Pinpoint the cell where the given text exists, returning its [X, Y] midpoint coordinate. 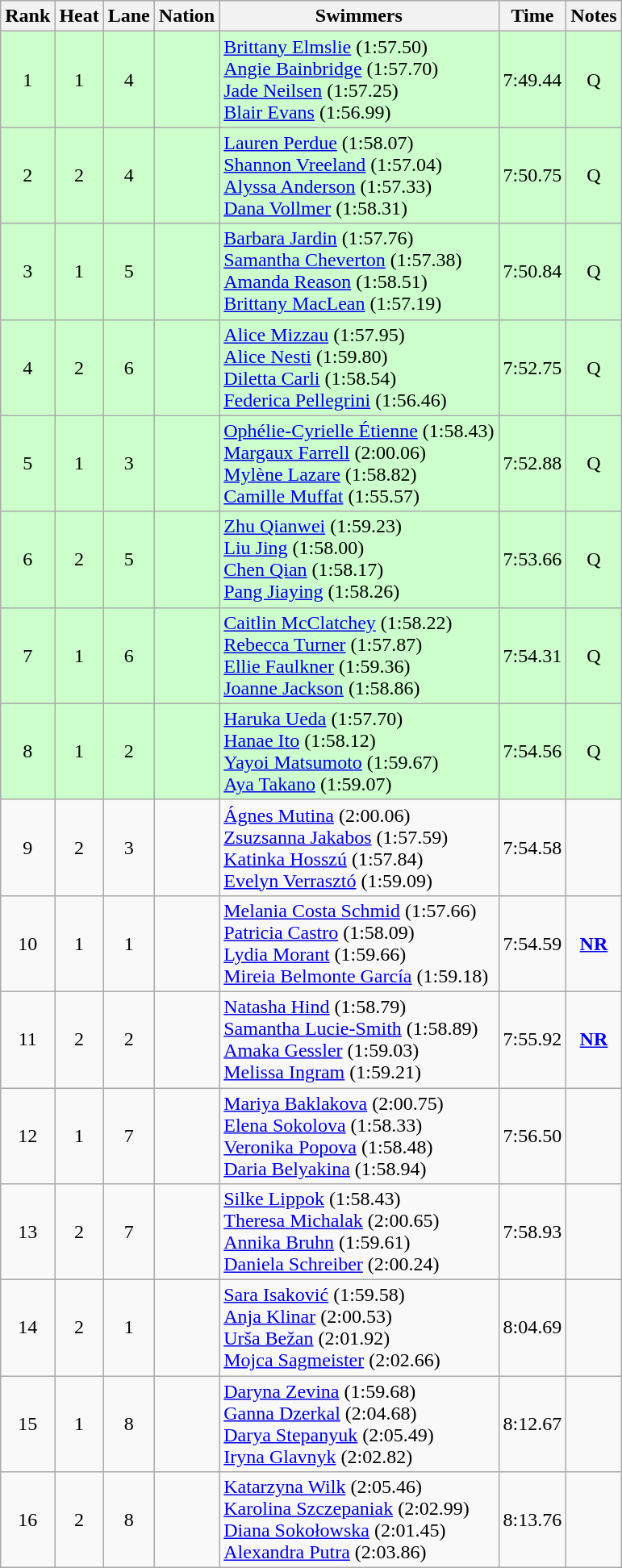
Sara Isaković (1:59.58) Anja Klinar (2:00.53) Urša Bežan (2:01.92) Mojca Sagmeister (2:02.66) [359, 1328]
Swimmers [359, 16]
8:12.67 [532, 1424]
9 [27, 847]
Rank [27, 16]
Ágnes Mutina (2:00.06) Zsuzsanna Jakabos (1:57.59)Katinka Hosszú (1:57.84) Evelyn Verrasztó (1:59.09) [359, 847]
7:58.93 [532, 1232]
7:54.31 [532, 655]
13 [27, 1232]
8:13.76 [532, 1520]
Natasha Hind (1:58.79) Samantha Lucie-Smith (1:58.89) Amaka Gessler (1:59.03) Melissa Ingram (1:59.21) [359, 1039]
7:50.75 [532, 176]
Lane [129, 16]
7:49.44 [532, 79]
Silke Lippok (1:58.43) Theresa Michalak (2:00.65) Annika Bruhn (1:59.61) Daniela Schreiber (2:00.24) [359, 1232]
Zhu Qianwei (1:59.23) Liu Jing (1:58.00) Chen Qian (1:58.17) Pang Jiaying (1:58.26) [359, 560]
Ophélie-Cyrielle Étienne (1:58.43) Margaux Farrell (2:00.06) Mylène Lazare (1:58.82) Camille Muffat (1:55.57) [359, 463]
Caitlin McClatchey (1:58.22) Rebecca Turner (1:57.87) Ellie Faulkner (1:59.36) Joanne Jackson (1:58.86) [359, 655]
7:54.58 [532, 847]
7:50.84 [532, 271]
Barbara Jardin (1:57.76) Samantha Cheverton (1:57.38) Amanda Reason (1:58.51) Brittany MacLean (1:57.19) [359, 271]
Nation [186, 16]
16 [27, 1520]
7:54.56 [532, 752]
Brittany Elmslie (1:57.50) Angie Bainbridge (1:57.70) Jade Neilsen (1:57.25) Blair Evans (1:56.99) [359, 79]
Alice Mizzau (1:57.95) Alice Nesti (1:59.80) Diletta Carli (1:58.54) Federica Pellegrini (1:56.46) [359, 368]
7:52.75 [532, 368]
7:54.59 [532, 944]
14 [27, 1328]
Mariya Baklakova (2:00.75) Elena Sokolova (1:58.33) Veronika Popova (1:58.48) Daria Belyakina (1:58.94) [359, 1136]
15 [27, 1424]
10 [27, 944]
Haruka Ueda (1:57.70) Hanae Ito (1:58.12) Yayoi Matsumoto (1:59.67) Aya Takano (1:59.07) [359, 752]
7:53.66 [532, 560]
Melania Costa Schmid (1:57.66) Patricia Castro (1:58.09) Lydia Morant (1:59.66) Mireia Belmonte García (1:59.18) [359, 944]
7:55.92 [532, 1039]
12 [27, 1136]
Daryna Zevina (1:59.68) Ganna Dzerkal (2:04.68) Darya Stepanyuk (2:05.49) Iryna Glavnyk (2:02.82) [359, 1424]
11 [27, 1039]
Notes [594, 16]
Heat [79, 16]
Time [532, 16]
7:52.88 [532, 463]
8:04.69 [532, 1328]
7:56.50 [532, 1136]
Katarzyna Wilk (2:05.46) Karolina Szczepaniak (2:02.99) Diana Sokołowska (2:01.45) Alexandra Putra (2:03.86) [359, 1520]
Lauren Perdue (1:58.07) Shannon Vreeland (1:57.04) Alyssa Anderson (1:57.33) Dana Vollmer (1:58.31) [359, 176]
